Provide the [X, Y] coordinate of the cell's center where the given text is located.  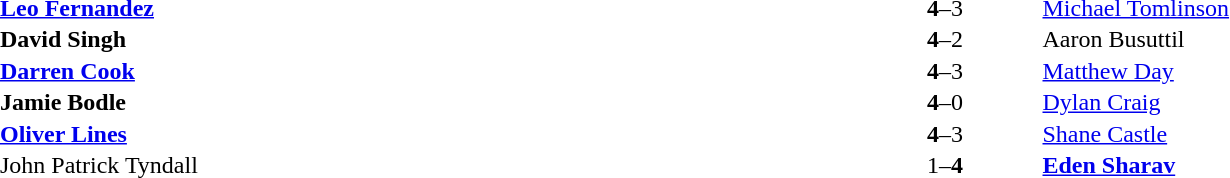
4–0 [944, 103]
4–2 [944, 39]
